Search for the cell housing the specified text and yield its (X, Y) center coordinate. 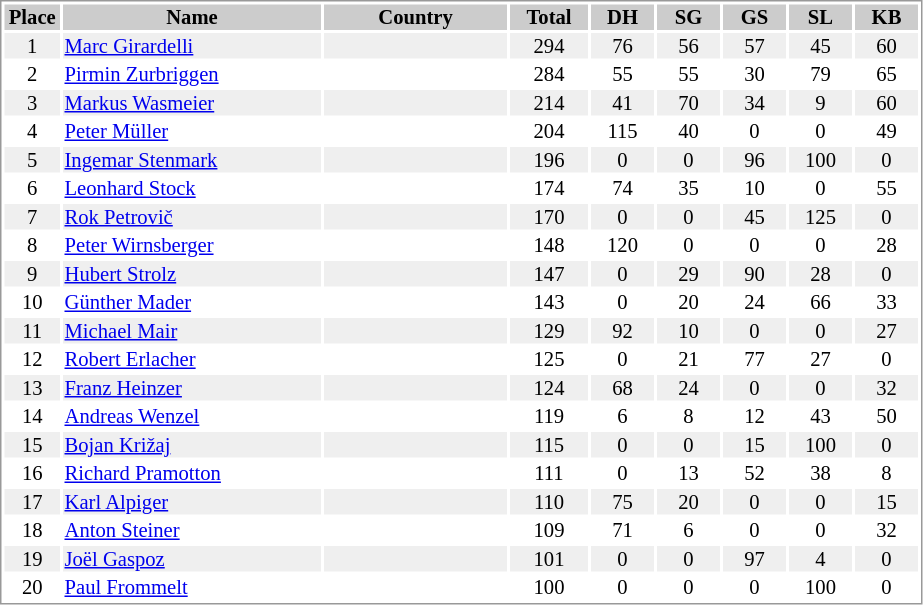
KB (886, 17)
14 (32, 417)
109 (549, 531)
79 (820, 75)
Paul Frommelt (192, 587)
174 (549, 189)
76 (622, 46)
120 (622, 245)
101 (549, 559)
Peter Müller (192, 131)
147 (549, 274)
Total (549, 17)
Günther Mader (192, 303)
21 (688, 359)
Place (32, 17)
284 (549, 75)
29 (688, 274)
Marc Girardelli (192, 46)
1 (32, 46)
Rok Petrovič (192, 217)
77 (754, 359)
11 (32, 331)
2 (32, 75)
3 (32, 103)
Name (192, 17)
294 (549, 46)
129 (549, 331)
SL (820, 17)
Richard Pramotton (192, 473)
204 (549, 131)
33 (886, 303)
56 (688, 46)
75 (622, 502)
41 (622, 103)
71 (622, 531)
40 (688, 131)
Karl Alpiger (192, 502)
124 (549, 388)
52 (754, 473)
68 (622, 388)
Peter Wirnsberger (192, 245)
Leonhard Stock (192, 189)
5 (32, 160)
Pirmin Zurbriggen (192, 75)
148 (549, 245)
19 (32, 559)
49 (886, 131)
Joël Gaspoz (192, 559)
18 (32, 531)
30 (754, 75)
57 (754, 46)
Country (416, 17)
17 (32, 502)
Andreas Wenzel (192, 417)
110 (549, 502)
143 (549, 303)
170 (549, 217)
70 (688, 103)
Robert Erlacher (192, 359)
Ingemar Stenmark (192, 160)
65 (886, 75)
214 (549, 103)
Markus Wasmeier (192, 103)
16 (32, 473)
119 (549, 417)
90 (754, 274)
97 (754, 559)
GS (754, 17)
92 (622, 331)
Hubert Strolz (192, 274)
Anton Steiner (192, 531)
50 (886, 417)
96 (754, 160)
Michael Mair (192, 331)
DH (622, 17)
Franz Heinzer (192, 388)
43 (820, 417)
34 (754, 103)
38 (820, 473)
Bojan Križaj (192, 445)
66 (820, 303)
74 (622, 189)
196 (549, 160)
SG (688, 17)
35 (688, 189)
7 (32, 217)
111 (549, 473)
